Detect which cell encompasses the target text, then output its (X, Y) center coordinate. 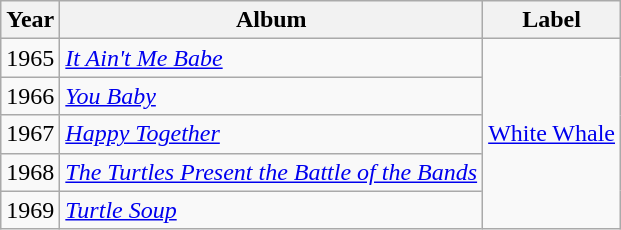
White Whale (552, 134)
Turtle Soup (272, 210)
1966 (30, 96)
1968 (30, 172)
Year (30, 20)
1965 (30, 58)
Label (552, 20)
1967 (30, 134)
Album (272, 20)
The Turtles Present the Battle of the Bands (272, 172)
1969 (30, 210)
Happy Together (272, 134)
It Ain't Me Babe (272, 58)
You Baby (272, 96)
